Return the [x, y] coordinate for the center point of the cell that contains the specified text.  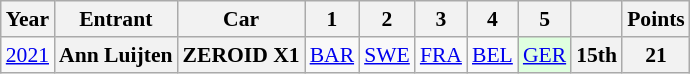
SWE [387, 55]
Points [656, 19]
15th [596, 55]
Year [28, 19]
1 [332, 19]
Ann Luijten [116, 55]
Car [242, 19]
21 [656, 55]
Entrant [116, 19]
BAR [332, 55]
3 [441, 19]
5 [544, 19]
FRA [441, 55]
2 [387, 19]
2021 [28, 55]
GER [544, 55]
ZEROID X1 [242, 55]
BEL [492, 55]
4 [492, 19]
